For the text-containing cell, return its midpoint in (X, Y) coordinate format. 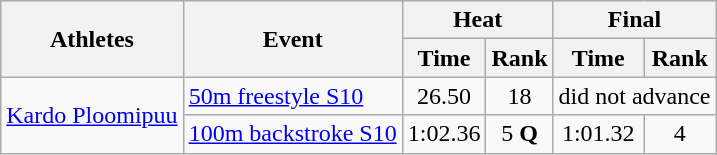
26.50 (444, 96)
1:01.32 (598, 134)
Final (634, 20)
Kardo Ploomipuu (92, 115)
Athletes (92, 39)
did not advance (634, 96)
1:02.36 (444, 134)
50m freestyle S10 (292, 96)
4 (680, 134)
Heat (478, 20)
5 Q (520, 134)
18 (520, 96)
100m backstroke S10 (292, 134)
Event (292, 39)
